For the text-containing cell, return its midpoint in (X, Y) coordinate format. 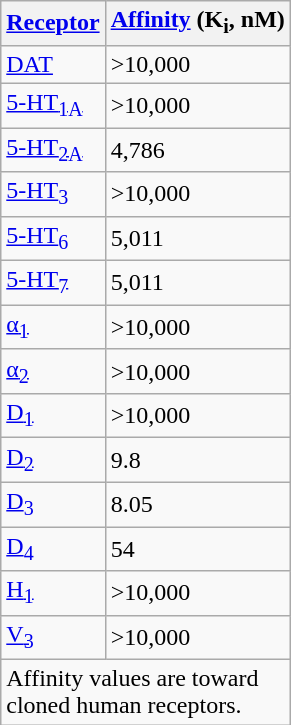
DAT (53, 64)
H1 (53, 593)
D1 (53, 416)
4,786 (198, 150)
54 (198, 549)
5-HT3 (53, 194)
5-HT6 (53, 238)
V3 (53, 637)
5-HT7 (53, 283)
Affinity (Ki, nM) (198, 23)
5-HT1A (53, 105)
D4 (53, 549)
Receptor (53, 23)
5-HT2A (53, 150)
8.05 (198, 504)
α2 (53, 371)
D3 (53, 504)
9.8 (198, 460)
D2 (53, 460)
Affinity values are toward cloned human receptors. (146, 692)
α1 (53, 327)
